Extract the [X, Y] coordinate from the center of the cell holding the provided text.  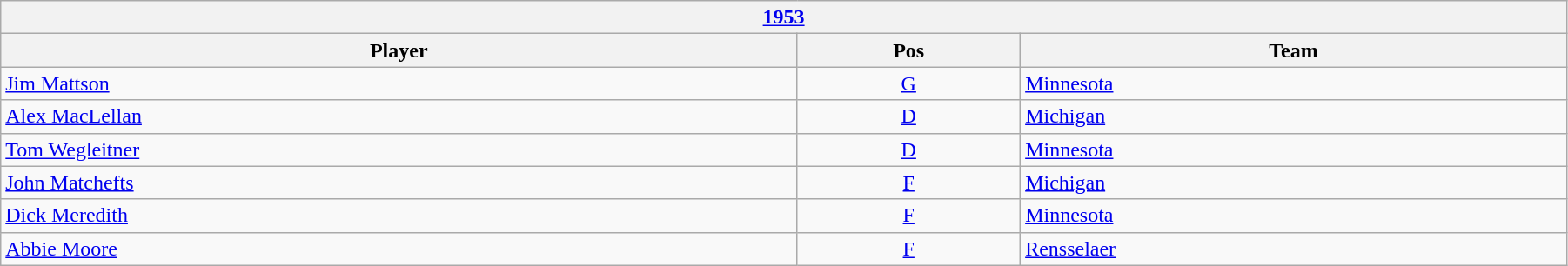
1953 [784, 17]
Rensselaer [1294, 249]
John Matchefts [399, 183]
Tom Wegleitner [399, 150]
Alex MacLellan [399, 116]
G [908, 83]
Player [399, 50]
Team [1294, 50]
Abbie Moore [399, 249]
Dick Meredith [399, 216]
Jim Mattson [399, 83]
Pos [908, 50]
